For the text-containing cell, return its midpoint in (X, Y) coordinate format. 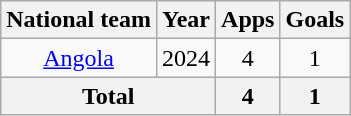
Total (108, 96)
Year (186, 20)
Goals (315, 20)
2024 (186, 58)
Angola (79, 58)
Apps (248, 20)
National team (79, 20)
